Capture the cell that displays the provided text and extract its (x, y) central coordinate. 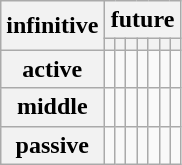
passive (52, 145)
middle (52, 107)
infinitive (52, 26)
active (52, 69)
future (142, 20)
